Return (X, Y) of the center of cell containing provided text 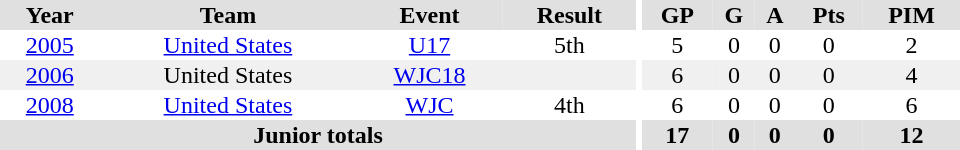
4 (912, 75)
Event (429, 15)
2008 (50, 105)
WJC (429, 105)
5th (570, 45)
GP (678, 15)
Year (50, 15)
Junior totals (318, 135)
4th (570, 105)
Result (570, 15)
WJC18 (429, 75)
Team (228, 15)
12 (912, 135)
G (734, 15)
17 (678, 135)
PIM (912, 15)
2005 (50, 45)
2006 (50, 75)
Pts (829, 15)
A (775, 15)
2 (912, 45)
U17 (429, 45)
5 (678, 45)
